Output the [X, Y] coordinate of the center of the cell containing the given text.  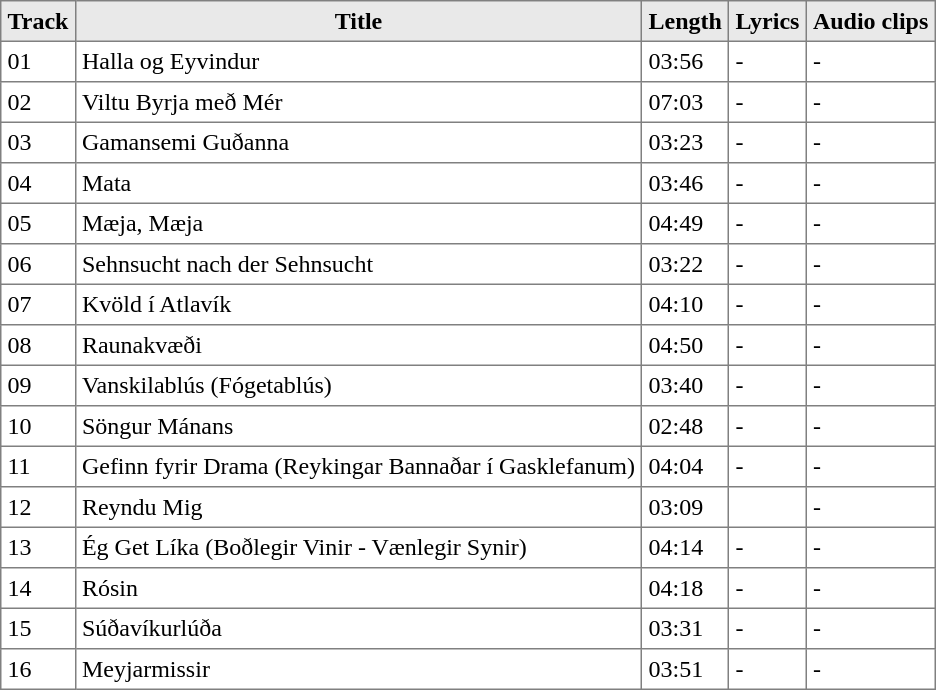
03:09 [686, 507]
Length [686, 21]
13 [38, 547]
08 [38, 345]
Söngur Mánans [358, 426]
05 [38, 223]
01 [38, 61]
Audio clips [870, 21]
04:49 [686, 223]
03:46 [686, 183]
03:56 [686, 61]
04:10 [686, 304]
Gamansemi Guðanna [358, 142]
Sehnsucht nach der Sehnsucht [358, 264]
03:31 [686, 628]
Vanskilablús (Fógetablús) [358, 385]
Mata [358, 183]
Gefinn fyrir Drama (Reykingar Bannaðar í Gasklefanum) [358, 466]
11 [38, 466]
12 [38, 507]
07 [38, 304]
Halla og Eyvindur [358, 61]
03 [38, 142]
04:50 [686, 345]
04 [38, 183]
10 [38, 426]
Title [358, 21]
09 [38, 385]
Lyrics [768, 21]
Súðavíkurlúða [358, 628]
Reyndu Mig [358, 507]
06 [38, 264]
02 [38, 102]
02:48 [686, 426]
Ég Get Líka (Boðlegir Vinir - Vænlegir Synir) [358, 547]
03:22 [686, 264]
Raunakvæði [358, 345]
Viltu Byrja með Mér [358, 102]
03:40 [686, 385]
04:18 [686, 588]
04:14 [686, 547]
Meyjarmissir [358, 669]
Kvöld í Atlavík [358, 304]
Mæja, Mæja [358, 223]
16 [38, 669]
04:04 [686, 466]
14 [38, 588]
07:03 [686, 102]
Rósin [358, 588]
03:23 [686, 142]
15 [38, 628]
03:51 [686, 669]
Track [38, 21]
